Return the [X, Y] coordinate for the center point of the cell that contains the specified text.  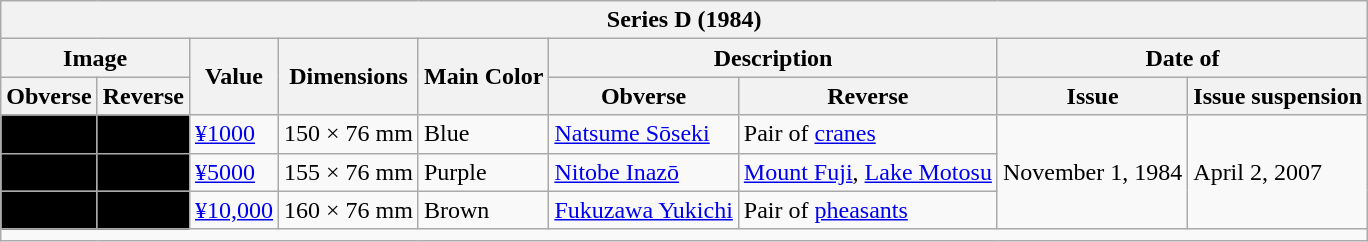
Issue suspension [1278, 96]
Value [234, 77]
150 × 76 mm [349, 134]
Dimensions [349, 77]
Purple [483, 172]
¥1000 [234, 134]
155 × 76 mm [349, 172]
Blue [483, 134]
Nitobe Inazō [644, 172]
¥10,000 [234, 210]
Mount Fuji, Lake Motosu [868, 172]
Description [774, 58]
Brown [483, 210]
Fukuzawa Yukichi [644, 210]
Main Color [483, 77]
¥5000 [234, 172]
Issue [1092, 96]
November 1, 1984 [1092, 172]
Pair of cranes [868, 134]
Natsume Sōseki [644, 134]
Date of [1182, 58]
April 2, 2007 [1278, 172]
160 × 76 mm [349, 210]
Pair of pheasants [868, 210]
Series D (1984) [684, 20]
Image [96, 58]
